Identify which cell holds the provided text, then report its (x, y) central coordinate. 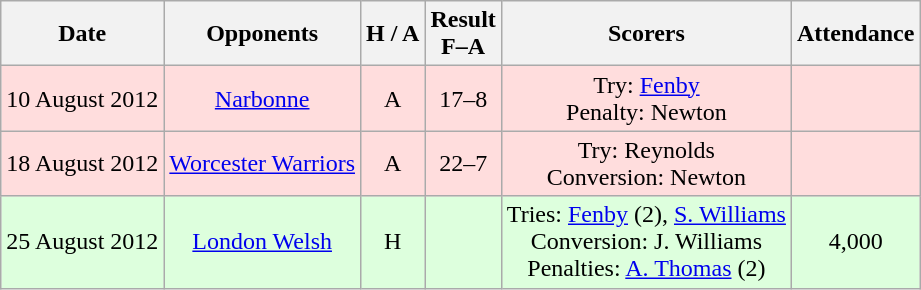
22–7 (463, 164)
H / A (393, 34)
4,000 (855, 242)
17–8 (463, 98)
Narbonne (262, 98)
Attendance (855, 34)
10 August 2012 (82, 98)
Worcester Warriors (262, 164)
Opponents (262, 34)
18 August 2012 (82, 164)
Try: Fenby Penalty: Newton (646, 98)
Try: Reynolds Conversion: Newton (646, 164)
Tries: Fenby (2), S. Williams Conversion: J. Williams Penalties: A. Thomas (2) (646, 242)
London Welsh (262, 242)
25 August 2012 (82, 242)
ResultF–A (463, 34)
H (393, 242)
Scorers (646, 34)
Date (82, 34)
